Scan for the cell matching the given text and deliver its [X, Y] coordinate at center. 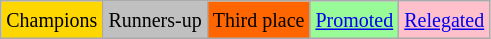
Promoted [354, 20]
Champions [52, 20]
Runners-up [155, 20]
Relegated [444, 20]
Third place [258, 20]
